Return the (X, Y) coordinate for the center point of the cell that contains the specified text.  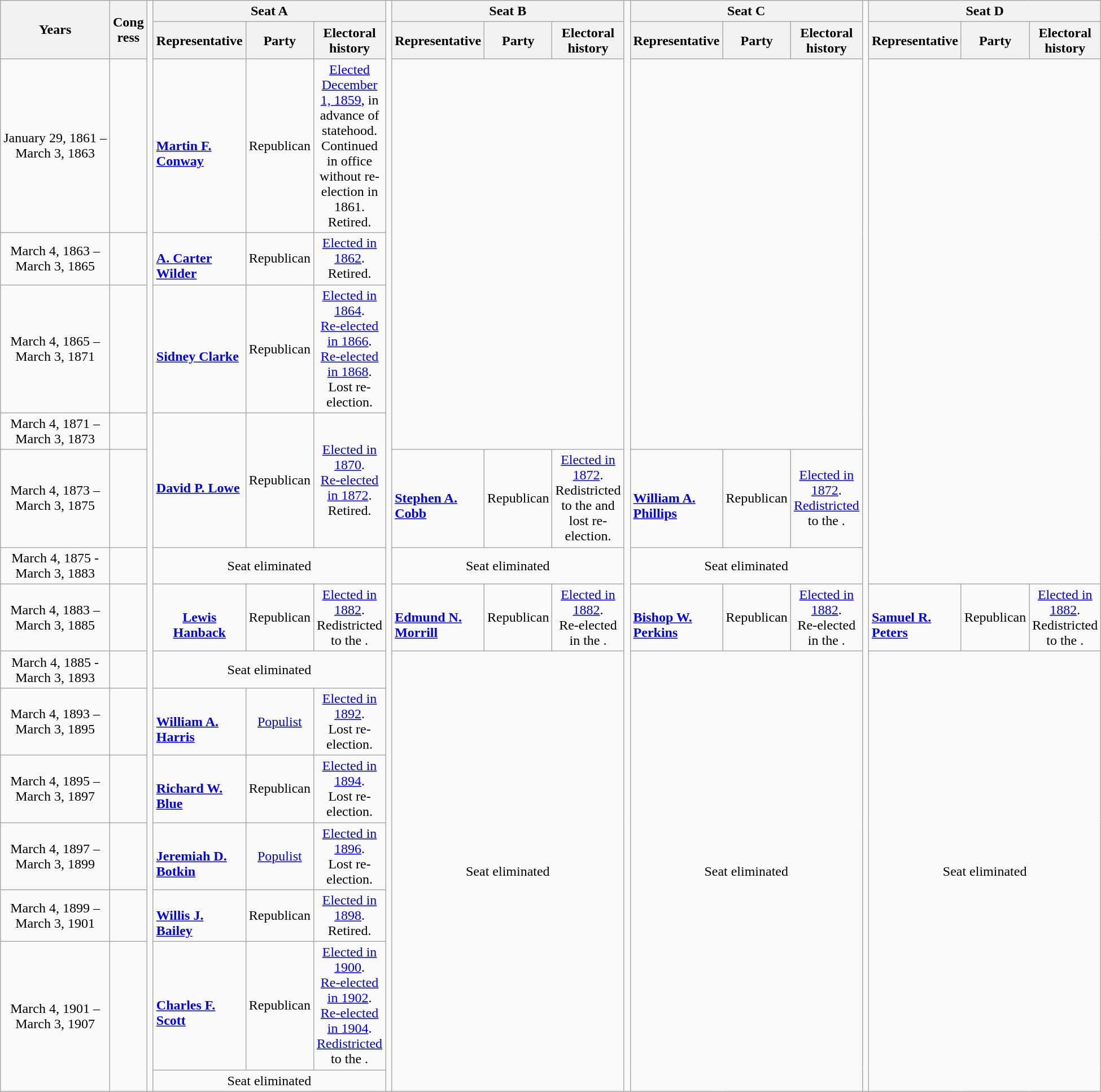
Elected December 1, 1859, in advance of statehood.Continued in office without re-election in 1861.Retired. (350, 146)
January 29, 1861 –March 3, 1863 (55, 146)
March 4, 1863 –March 3, 1865 (55, 259)
March 4, 1897 –March 3, 1899 (55, 856)
Edmund N. Morrill (438, 618)
Years (55, 29)
Elected in 1898.Retired. (350, 916)
March 4, 1885 -March 3, 1893 (55, 670)
March 4, 1873 –March 3, 1875 (55, 498)
Richard W. Blue (199, 788)
Elected in 1894.Lost re-election. (350, 788)
Sidney Clarke (199, 349)
Jeremiah D. Botkin (199, 856)
William A. Phillips (676, 498)
Elected in 1872.Redistricted to the and lost re-election. (588, 498)
Seat A (269, 11)
March 4, 1901 –March 3, 1907 (55, 1016)
March 4, 1871 –March 3, 1873 (55, 431)
David P. Lowe (199, 480)
Charles F. Scott (199, 1006)
Samuel R. Peters (915, 618)
Seat C (746, 11)
March 4, 1893 –March 3, 1895 (55, 722)
Seat D (985, 11)
Elected in 1900.Re-elected in 1902.Re-elected in 1904.Redistricted to the . (350, 1006)
Elected in 1896.Lost re-election. (350, 856)
William A. Harris (199, 722)
Stephen A. Cobb (438, 498)
Elected in 1872.Redistricted to the . (827, 498)
Congress (128, 29)
Martin F. Conway (199, 146)
Willis J. Bailey (199, 916)
Bishop W. Perkins (676, 618)
March 4, 1883 –March 3, 1885 (55, 618)
March 4, 1875 -March 3, 1883 (55, 566)
Lewis Hanback (199, 618)
Elected in 1870.Re-elected in 1872.Retired. (350, 480)
March 4, 1895 –March 3, 1897 (55, 788)
March 4, 1899 –March 3, 1901 (55, 916)
Elected in 1892.Lost re-election. (350, 722)
March 4, 1865 –March 3, 1871 (55, 349)
Elected in 1862.Retired. (350, 259)
Elected in 1864.Re-elected in 1866.Re-elected in 1868.Lost re-election. (350, 349)
A. Carter Wilder (199, 259)
Seat B (508, 11)
